Return the [x, y] coordinate for the center point of the cell that contains the specified text.  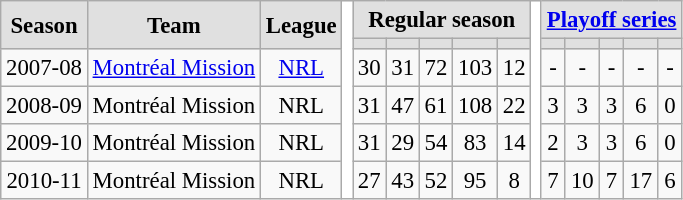
2007-08 [44, 68]
10 [582, 181]
2009-10 [44, 143]
30 [370, 68]
Season [44, 25]
2010-11 [44, 181]
47 [402, 106]
17 [640, 181]
95 [476, 181]
54 [436, 143]
103 [476, 68]
83 [476, 143]
22 [514, 106]
2 [552, 143]
72 [436, 68]
Team [174, 25]
29 [402, 143]
27 [370, 181]
61 [436, 106]
Playoff series [611, 20]
2008-09 [44, 106]
14 [514, 143]
12 [514, 68]
52 [436, 181]
43 [402, 181]
League [302, 25]
Regular season [442, 20]
108 [476, 106]
8 [514, 181]
